Capture the cell that displays the provided text and extract its [X, Y] central coordinate. 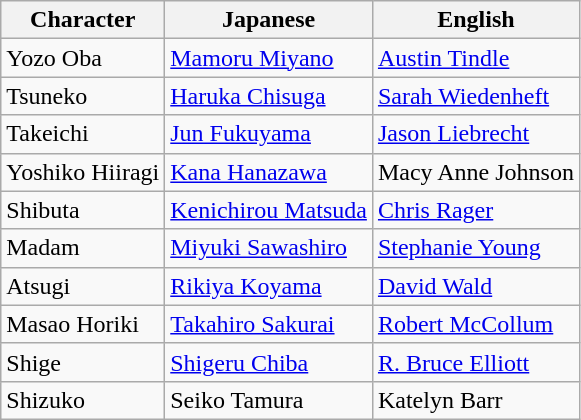
Shizuko [83, 400]
Katelyn Barr [476, 400]
Atsugi [83, 286]
Shigeru Chiba [269, 362]
Yozo Oba [83, 58]
Shibuta [83, 210]
Robert McCollum [476, 324]
R. Bruce Elliott [476, 362]
Kana Hanazawa [269, 172]
Character [83, 20]
Takeichi [83, 134]
Jason Liebrecht [476, 134]
Tsuneko [83, 96]
Shige [83, 362]
Haruka Chisuga [269, 96]
Rikiya Koyama [269, 286]
Yoshiko Hiiragi [83, 172]
Seiko Tamura [269, 400]
Macy Anne Johnson [476, 172]
David Wald [476, 286]
Jun Fukuyama [269, 134]
Austin Tindle [476, 58]
Japanese [269, 20]
Chris Rager [476, 210]
Takahiro Sakurai [269, 324]
Masao Horiki [83, 324]
Sarah Wiedenheft [476, 96]
Madam [83, 248]
Miyuki Sawashiro [269, 248]
English [476, 20]
Stephanie Young [476, 248]
Kenichirou Matsuda [269, 210]
Mamoru Miyano [269, 58]
